Determine the [X, Y] coordinate at the center of the cell enclosing the given text.  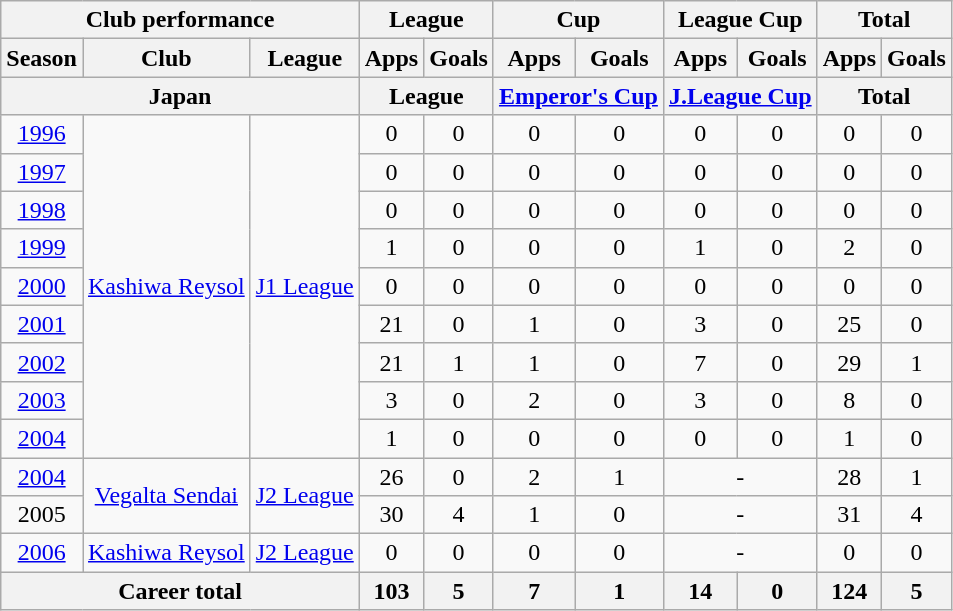
Club performance [180, 20]
Emperor's Cup [578, 96]
1998 [42, 210]
1997 [42, 172]
League Cup [740, 20]
Season [42, 58]
Japan [180, 96]
8 [849, 400]
2001 [42, 324]
2005 [42, 515]
J.League Cup [740, 96]
14 [700, 591]
J1 League [304, 286]
Cup [578, 20]
1996 [42, 134]
29 [849, 362]
30 [391, 515]
Club [166, 58]
103 [391, 591]
26 [391, 477]
Vegalta Sendai [166, 496]
2000 [42, 286]
2002 [42, 362]
Career total [180, 591]
2006 [42, 553]
25 [849, 324]
2003 [42, 400]
31 [849, 515]
28 [849, 477]
124 [849, 591]
1999 [42, 248]
